Identify which cell holds the provided text, then report its [x, y] central coordinate. 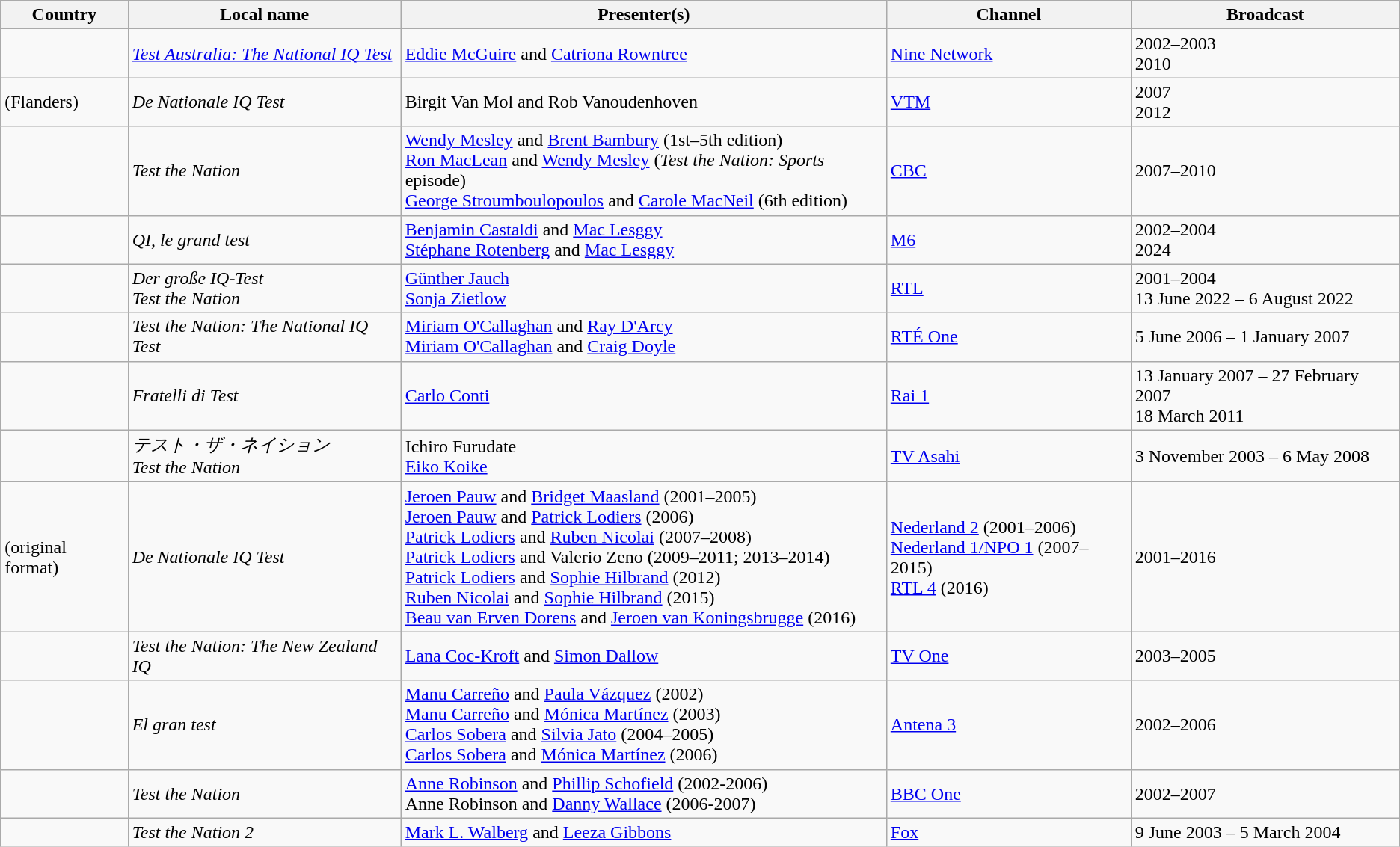
Nederland 2 (2001–2006) Nederland 1/NPO 1 (2007–2015) RTL 4 (2016) [1008, 557]
TV One [1008, 656]
2003–2005 [1265, 656]
QI, le grand test [265, 239]
VTM [1008, 102]
2001–2016 [1265, 557]
Ichiro FurudateEiko Koike [643, 456]
Miriam O'Callaghan and Ray D'ArcyMiriam O'Callaghan and Craig Doyle [643, 336]
5 June 2006 – 1 January 2007 [1265, 336]
20072012 [1265, 102]
Eddie McGuire and Catriona Rowntree [643, 54]
M6 [1008, 239]
Nine Network [1008, 54]
Carlo Conti [643, 395]
Fratelli di Test [265, 395]
3 November 2003 – 6 May 2008 [1265, 456]
RTL [1008, 289]
Günther JauchSonja Zietlow [643, 289]
Mark L. Walberg and Leeza Gibbons [643, 832]
RTÉ One [1008, 336]
Lana Coc-Kroft and Simon Dallow [643, 656]
13 January 2007 – 27 February 200718 March 2011 [1265, 395]
2002–2006 [1265, 725]
Broadcast [1265, 15]
Test the Nation 2 [265, 832]
Birgit Van Mol and Rob Vanoudenhoven [643, 102]
Test the Nation: The National IQ Test [265, 336]
9 June 2003 – 5 March 2004 [1265, 832]
Fox [1008, 832]
2002–20042024 [1265, 239]
Local name [265, 15]
2007–2010 [1265, 170]
テスト・ザ・ネイションTest the Nation [265, 456]
Channel [1008, 15]
Der große IQ-TestTest the Nation [265, 289]
Benjamin Castaldi and Mac LesggyStéphane Rotenberg and Mac Lesggy [643, 239]
Test the Nation: The New Zealand IQ [265, 656]
CBC [1008, 170]
Presenter(s) [643, 15]
Country [64, 15]
Antena 3 [1008, 725]
Rai 1 [1008, 395]
(original format) [64, 557]
(Flanders) [64, 102]
2002–20032010 [1265, 54]
2002–2007 [1265, 794]
BBC One [1008, 794]
2001–200413 June 2022 – 6 August 2022 [1265, 289]
El gran test [265, 725]
Anne Robinson and Phillip Schofield (2002-2006)Anne Robinson and Danny Wallace (2006-2007) [643, 794]
Test Australia: The National IQ Test [265, 54]
TV Asahi [1008, 456]
